Search for the cell housing the specified text and yield its (X, Y) center coordinate. 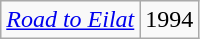
Road to Eilat (70, 20)
1994 (170, 20)
